Detect which cell encompasses the target text, then output its [X, Y] center coordinate. 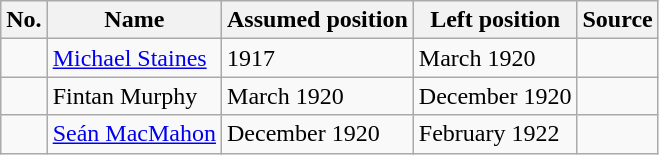
1917 [318, 58]
Left position [495, 20]
Name [134, 20]
Fintan Murphy [134, 96]
No. [24, 20]
Michael Staines [134, 58]
Source [618, 20]
Seán MacMahon [134, 134]
February 1922 [495, 134]
Assumed position [318, 20]
